Find where the given text appears and provide that cell's center as [X, Y] coordinate. 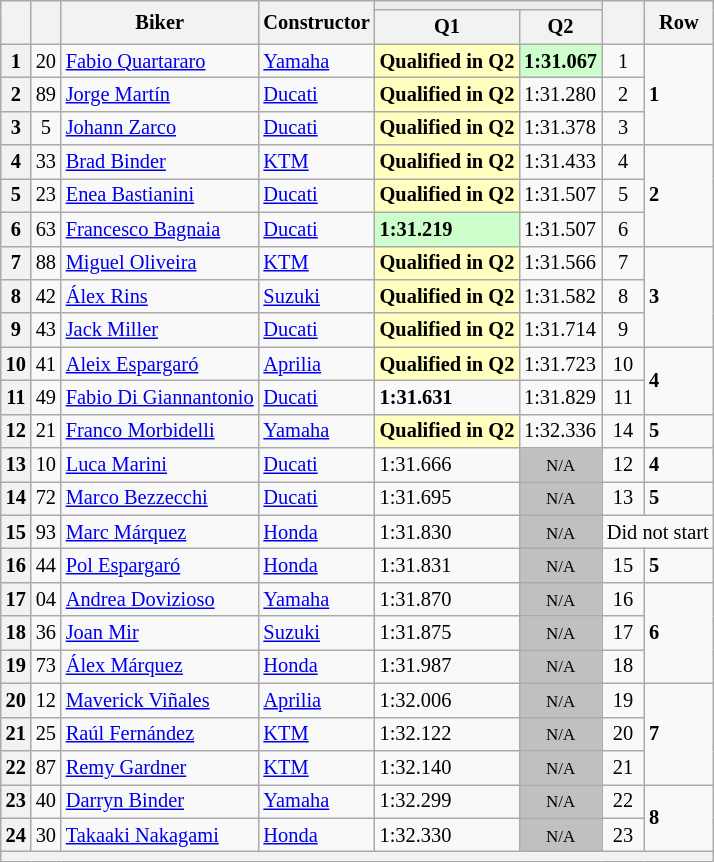
Marco Bezzecchi [160, 498]
Remy Gardner [160, 767]
88 [46, 263]
1:31.875 [447, 633]
Takaaki Nakagami [160, 835]
1:32.122 [447, 734]
1:32.140 [447, 767]
1:31.987 [447, 666]
1:31.067 [560, 61]
1:31.631 [447, 397]
1:31.280 [560, 94]
25 [46, 734]
1:32.330 [447, 835]
36 [46, 633]
Raúl Fernández [160, 734]
Pol Espargaró [160, 565]
Miguel Oliveira [160, 263]
24 [16, 835]
93 [46, 532]
1:31.714 [560, 330]
Francesco Bagnaia [160, 229]
Aleix Espargaró [160, 364]
Q2 [560, 27]
72 [46, 498]
Johann Zarco [160, 128]
42 [46, 296]
1:31.666 [447, 465]
Jorge Martín [160, 94]
1:31.378 [560, 128]
04 [46, 599]
1:31.870 [447, 599]
Darryn Binder [160, 801]
89 [46, 94]
1:32.006 [447, 700]
1:31.695 [447, 498]
Jack Miller [160, 330]
87 [46, 767]
1:31.433 [560, 162]
Brad Binder [160, 162]
1:32.336 [560, 431]
Biker [160, 22]
Row [678, 22]
30 [46, 835]
Constructor [317, 22]
40 [46, 801]
Andrea Dovizioso [160, 599]
Marc Márquez [160, 532]
1:31.723 [560, 364]
Q1 [447, 27]
49 [46, 397]
Joan Mir [160, 633]
Did not start [658, 532]
41 [46, 364]
63 [46, 229]
Álex Rins [160, 296]
Álex Márquez [160, 666]
1:31.219 [447, 229]
Fabio Quartararo [160, 61]
44 [46, 565]
1:31.830 [447, 532]
43 [46, 330]
73 [46, 666]
Maverick Viñales [160, 700]
1:31.831 [447, 565]
33 [46, 162]
Fabio Di Giannantonio [160, 397]
Enea Bastianini [160, 195]
1:31.829 [560, 397]
1:32.299 [447, 801]
1:31.582 [560, 296]
1:31.566 [560, 263]
Luca Marini [160, 465]
Franco Morbidelli [160, 431]
